Determine the [x, y] coordinate at the center of the cell enclosing the given text.  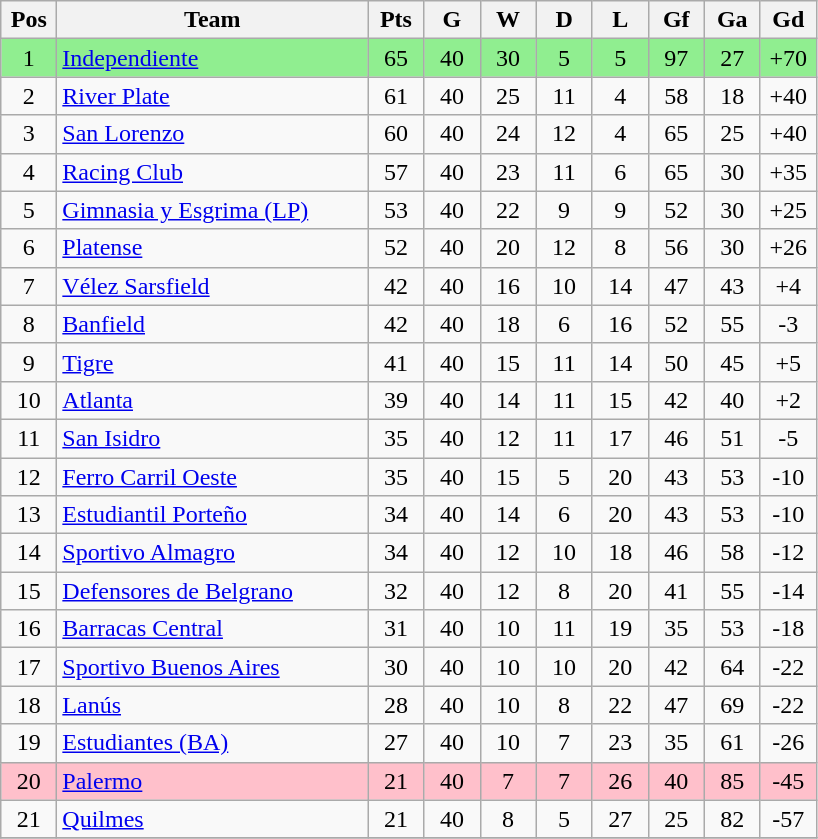
+26 [788, 248]
-5 [788, 438]
D [564, 20]
-57 [788, 819]
+35 [788, 172]
85 [732, 781]
64 [732, 667]
24 [508, 134]
69 [732, 705]
-3 [788, 324]
+5 [788, 362]
Barracas Central [212, 629]
51 [732, 438]
26 [620, 781]
39 [396, 400]
-26 [788, 743]
Banfield [212, 324]
San Isidro [212, 438]
+2 [788, 400]
13 [29, 515]
1 [29, 58]
2 [29, 96]
Sportivo Buenos Aires [212, 667]
San Lorenzo [212, 134]
3 [29, 134]
-45 [788, 781]
-18 [788, 629]
Quilmes [212, 819]
+70 [788, 58]
Gimnasia y Esgrima (LP) [212, 210]
Pos [29, 20]
-12 [788, 553]
+4 [788, 286]
G [452, 20]
Sportivo Almagro [212, 553]
Palermo [212, 781]
Pts [396, 20]
Ferro Carril Oeste [212, 477]
+25 [788, 210]
L [620, 20]
56 [676, 248]
82 [732, 819]
Platense [212, 248]
Racing Club [212, 172]
Gf [676, 20]
Ga [732, 20]
Gd [788, 20]
Tigre [212, 362]
Team [212, 20]
Atlanta [212, 400]
Independiente [212, 58]
31 [396, 629]
-14 [788, 591]
Estudiantes (BA) [212, 743]
97 [676, 58]
Estudiantil Porteño [212, 515]
28 [396, 705]
50 [676, 362]
60 [396, 134]
Lanús [212, 705]
45 [732, 362]
Vélez Sarsfield [212, 286]
32 [396, 591]
River Plate [212, 96]
Defensores de Belgrano [212, 591]
57 [396, 172]
W [508, 20]
